Return (X, Y) of the center of cell containing provided text 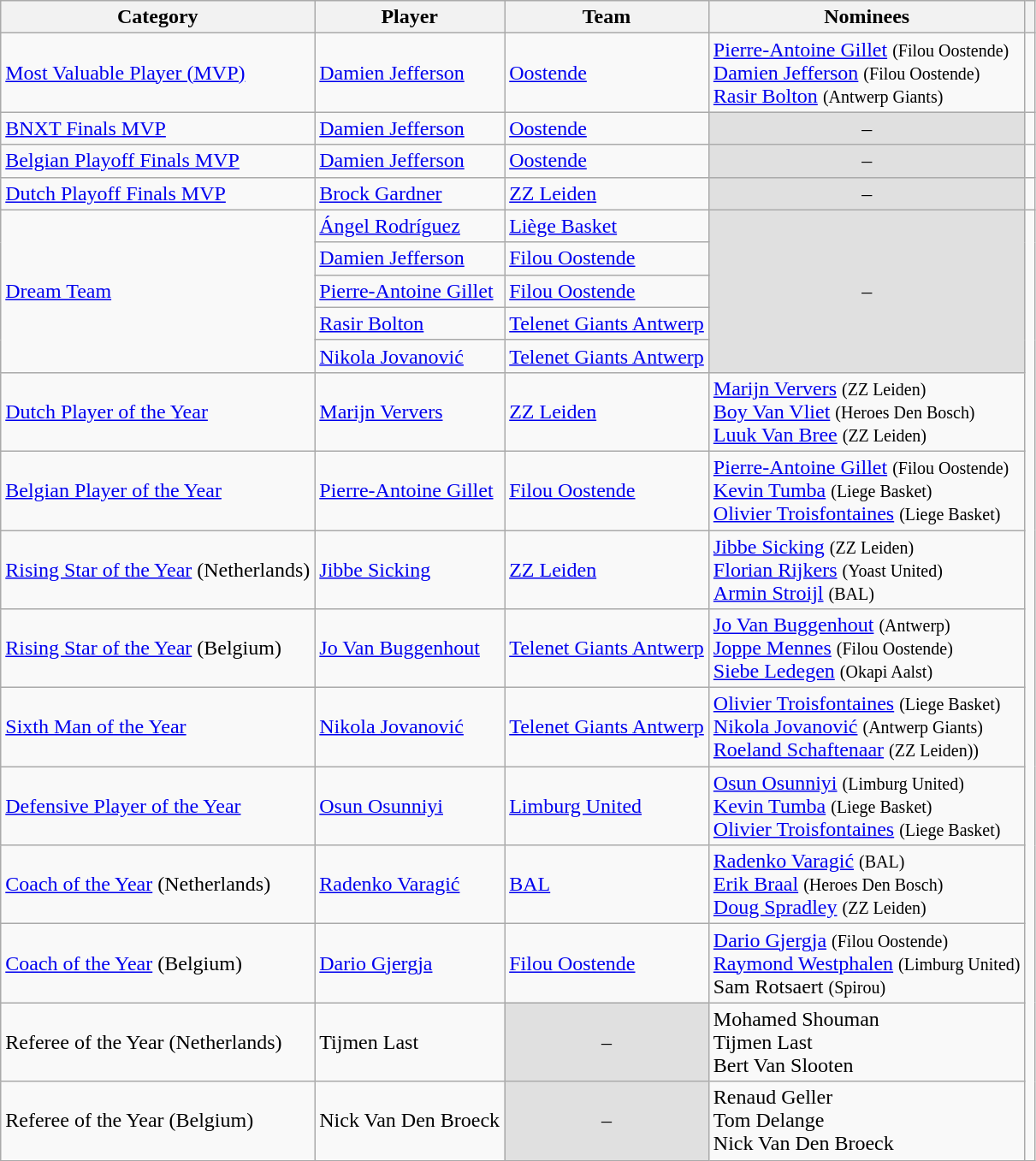
Marijn Ververs (ZZ Leiden) Boy Van Vliet (Heroes Den Bosch) Luuk Van Bree (ZZ Leiden) (867, 412)
Rising Star of the Year (Netherlands) (157, 570)
Renaud Geller Tom Delange Nick Van Den Broeck (867, 1121)
Osun Osunniyi (410, 806)
Jo Van Buggenhout (410, 649)
Belgian Player of the Year (157, 490)
Tijmen Last (410, 1042)
Rasir Bolton (410, 323)
Pierre-Antoine Gillet (Filou Oostende) Damien Jefferson (Filou Oostende) Rasir Bolton (Antwerp Giants) (867, 73)
Mohamed Shouman Tijmen Last Bert Van Slooten (867, 1042)
Coach of the Year (Netherlands) (157, 885)
Category (157, 17)
Team (607, 17)
Limburg United (607, 806)
Referee of the Year (Belgium) (157, 1121)
Dream Team (157, 291)
Nick Van Den Broeck (410, 1121)
Most Valuable Player (MVP) (157, 73)
Nominees (867, 17)
Olivier Troisfontaines (Liege Basket) Nikola Jovanović (Antwerp Giants) Roeland Schaftenaar (ZZ Leiden)) (867, 727)
Ángel Rodríguez (410, 226)
Liège Basket (607, 226)
Rising Star of the Year (Belgium) (157, 649)
Jibbe Sicking (410, 570)
Dutch Player of the Year (157, 412)
BAL (607, 885)
BNXT Finals MVP (157, 128)
Dario Gjergja (Filou Oostende) Raymond Westphalen (Limburg United) Sam Rotsaert (Spirou) (867, 963)
Marijn Ververs (410, 412)
Radenko Varagić (410, 885)
Player (410, 17)
Dutch Playoff Finals MVP (157, 193)
Coach of the Year (Belgium) (157, 963)
Defensive Player of the Year (157, 806)
Jibbe Sicking (ZZ Leiden) Florian Rijkers (Yoast United) Armin Stroijl (BAL) (867, 570)
Belgian Playoff Finals MVP (157, 161)
Brock Gardner (410, 193)
Pierre-Antoine Gillet (Filou Oostende) Kevin Tumba (Liege Basket) Olivier Troisfontaines (Liege Basket) (867, 490)
Radenko Varagić (BAL) Erik Braal (Heroes Den Bosch) Doug Spradley (ZZ Leiden) (867, 885)
Jo Van Buggenhout (Antwerp) Joppe Mennes (Filou Oostende) Siebe Ledegen (Okapi Aalst) (867, 649)
Osun Osunniyi (Limburg United) Kevin Tumba (Liege Basket) Olivier Troisfontaines (Liege Basket) (867, 806)
Sixth Man of the Year (157, 727)
Dario Gjergja (410, 963)
Referee of the Year (Netherlands) (157, 1042)
